Output the [X, Y] coordinate of the center of the cell containing the given text.  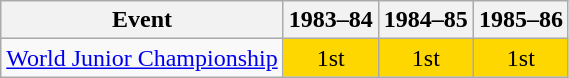
1985–86 [520, 20]
1983–84 [330, 20]
Event [142, 20]
1984–85 [426, 20]
World Junior Championship [142, 58]
